Search for the cell housing the specified text and yield its [X, Y] center coordinate. 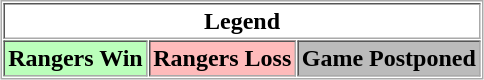
Legend [242, 21]
Game Postponed [388, 58]
Rangers Win [76, 58]
Rangers Loss [222, 58]
